Return the [X, Y] coordinate for the center point of the cell that contains the specified text.  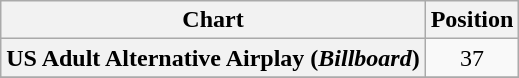
US Adult Alternative Airplay (Billboard) [213, 58]
Position [472, 20]
Chart [213, 20]
37 [472, 58]
